Pinpoint the cell where the given text exists, returning its [X, Y] midpoint coordinate. 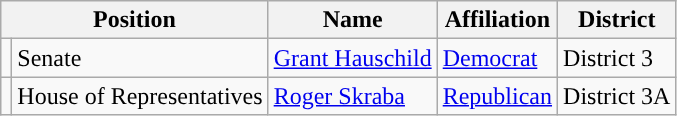
District [617, 20]
Affiliation [497, 20]
District 3 [617, 58]
District 3A [617, 96]
Position [134, 20]
Senate [140, 58]
Name [352, 20]
House of Representatives [140, 96]
Roger Skraba [352, 96]
Democrat [497, 58]
Grant Hauschild [352, 58]
Republican [497, 96]
